Identify which cell holds the provided text, then report its (X, Y) central coordinate. 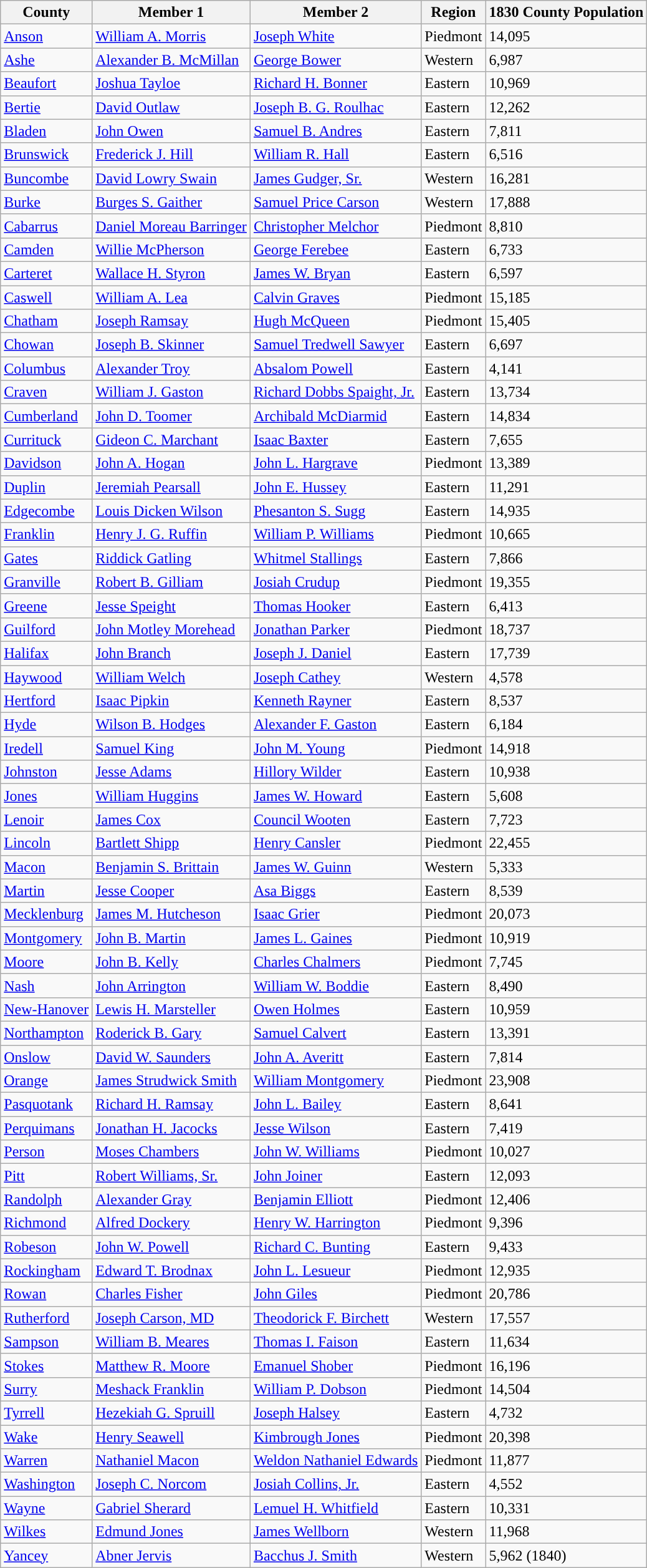
17,888 (566, 202)
Jonathan H. Jacocks (171, 1128)
John L. Bailey (335, 1105)
Joseph B. Skinner (171, 345)
Alexander Troy (171, 369)
Gates (46, 558)
Hezekiah G. Spruill (171, 1413)
10,665 (566, 535)
Samuel King (171, 748)
Abner Jervis (171, 1556)
Whitmel Stallings (335, 558)
Joshua Tayloe (171, 84)
James W. Bryan (335, 273)
John Motley Morehead (171, 629)
14,918 (566, 748)
William J. Gaston (171, 392)
Region (454, 12)
Samuel B. Andres (335, 131)
Henry Seawell (171, 1436)
Asa Biggs (335, 891)
Pitt (46, 1176)
Edmund Jones (171, 1532)
Benjamin S. Brittain (171, 867)
William P. Dobson (335, 1389)
Meshack Franklin (171, 1389)
Warren (46, 1461)
Joseph Cathey (335, 677)
Wayne (46, 1508)
4,732 (566, 1413)
8,537 (566, 701)
Richard H. Ramsay (171, 1105)
John Giles (335, 1294)
Jesse Adams (171, 772)
Gideon C. Marchant (171, 440)
10,969 (566, 84)
Joseph Halsey (335, 1413)
6,987 (566, 60)
Caswell (46, 298)
Hertford (46, 701)
Beaufort (46, 84)
Jones (46, 796)
John Joiner (335, 1176)
Henry W. Harrington (335, 1223)
7,723 (566, 820)
Richmond (46, 1223)
13,391 (566, 1033)
Wallace H. Styron (171, 273)
Camden (46, 249)
15,185 (566, 298)
John L. Lesueur (335, 1270)
7,811 (566, 131)
Emanuel Shober (335, 1365)
11,968 (566, 1532)
Currituck (46, 440)
10,027 (566, 1152)
6,184 (566, 725)
John D. Toomer (171, 416)
13,734 (566, 392)
William B. Meares (171, 1342)
David Outlaw (171, 107)
County (46, 12)
7,745 (566, 962)
Stokes (46, 1365)
Member 2 (335, 12)
George Bower (335, 60)
Isaac Pipkin (171, 701)
Matthew R. Moore (171, 1365)
Duplin (46, 487)
Louis Dicken Wilson (171, 511)
Sampson (46, 1342)
Archibald McDiarmid (335, 416)
John L. Hargrave (335, 463)
James W. Guinn (335, 867)
Lincoln (46, 843)
John Branch (171, 653)
William A. Lea (171, 298)
Nash (46, 985)
9,396 (566, 1223)
New-Hanover (46, 1009)
John E. Hussey (335, 487)
Josiah Crudup (335, 582)
Moore (46, 962)
Orange (46, 1081)
20,073 (566, 914)
Benjamin Elliott (335, 1199)
Richard H. Bonner (335, 84)
Franklin (46, 535)
Lemuel H. Whitfield (335, 1508)
Kimbrough Jones (335, 1436)
Tyrrell (46, 1413)
Washington (46, 1484)
7,655 (566, 440)
Joseph C. Norcom (171, 1484)
Columbus (46, 369)
Council Wooten (335, 820)
Henry J. G. Ruffin (171, 535)
Samuel Price Carson (335, 202)
Northampton (46, 1033)
5,608 (566, 796)
Guilford (46, 629)
Henry Cansler (335, 843)
9,433 (566, 1247)
Phesanton S. Sugg (335, 511)
Jesse Speight (171, 606)
Riddick Gatling (171, 558)
14,504 (566, 1389)
Wake (46, 1436)
Davidson (46, 463)
Johnston (46, 772)
James L. Gaines (335, 938)
Martin (46, 891)
Haywood (46, 677)
Thomas I. Faison (335, 1342)
Ashe (46, 60)
Jeremiah Pearsall (171, 487)
14,095 (566, 36)
Isaac Grier (335, 914)
Bartlett Shipp (171, 843)
Charles Fisher (171, 1294)
Yancey (46, 1556)
6,516 (566, 155)
Jonathan Parker (335, 629)
10,938 (566, 772)
11,291 (566, 487)
Absalom Powell (335, 369)
Halifax (46, 653)
8,539 (566, 891)
Gabriel Sherard (171, 1508)
James Gudger, Sr. (335, 178)
John B. Martin (171, 938)
8,641 (566, 1105)
John W. Williams (335, 1152)
Lenoir (46, 820)
16,196 (566, 1365)
Bertie (46, 107)
Mecklenburg (46, 914)
Cumberland (46, 416)
10,331 (566, 1508)
David W. Saunders (171, 1057)
7,866 (566, 558)
10,959 (566, 1009)
Richard Dobbs Spaight, Jr. (335, 392)
20,786 (566, 1294)
Robeson (46, 1247)
James W. Howard (335, 796)
John W. Powell (171, 1247)
Macon (46, 867)
12,406 (566, 1199)
George Ferebee (335, 249)
11,634 (566, 1342)
Wilkes (46, 1532)
Josiah Collins, Jr. (335, 1484)
John Arrington (171, 985)
Montgomery (46, 938)
James Strudwick Smith (171, 1081)
Alexander B. McMillan (171, 60)
Richard C. Bunting (335, 1247)
John M. Young (335, 748)
Onslow (46, 1057)
Chatham (46, 321)
Joseph Carson, MD (171, 1318)
Christopher Melchor (335, 226)
Burges S. Gaither (171, 202)
14,935 (566, 511)
Anson (46, 36)
5,333 (566, 867)
Roderick B. Gary (171, 1033)
5,962 (1840) (566, 1556)
Surry (46, 1389)
Theodorick F. Birchett (335, 1318)
8,490 (566, 985)
Alexander Gray (171, 1199)
Charles Chalmers (335, 962)
William Montgomery (335, 1081)
Member 1 (171, 12)
William P. Williams (335, 535)
Edgecombe (46, 511)
Burke (46, 202)
23,908 (566, 1081)
20,398 (566, 1436)
William A. Morris (171, 36)
14,834 (566, 416)
Hyde (46, 725)
6,697 (566, 345)
4,141 (566, 369)
Rowan (46, 1294)
Chowan (46, 345)
Hillory Wilder (335, 772)
Weldon Nathaniel Edwards (335, 1461)
8,810 (566, 226)
Willie McPherson (171, 249)
Lewis H. Marsteller (171, 1009)
John B. Kelly (171, 962)
Rutherford (46, 1318)
17,557 (566, 1318)
Bacchus J. Smith (335, 1556)
6,413 (566, 606)
13,389 (566, 463)
16,281 (566, 178)
Greene (46, 606)
Rockingham (46, 1270)
Joseph White (335, 36)
Jesse Wilson (335, 1128)
William W. Boddie (335, 985)
Joseph Ramsay (171, 321)
John A. Hogan (171, 463)
William Huggins (171, 796)
James M. Hutcheson (171, 914)
William R. Hall (335, 155)
Wilson B. Hodges (171, 725)
6,597 (566, 273)
11,877 (566, 1461)
4,578 (566, 677)
Frederick J. Hill (171, 155)
Randolph (46, 1199)
Samuel Tredwell Sawyer (335, 345)
1830 County Population (566, 12)
18,737 (566, 629)
Calvin Graves (335, 298)
15,405 (566, 321)
Bladen (46, 131)
12,262 (566, 107)
19,355 (566, 582)
7,814 (566, 1057)
Daniel Moreau Barringer (171, 226)
6,733 (566, 249)
Granville (46, 582)
Buncombe (46, 178)
Owen Holmes (335, 1009)
Joseph B. G. Roulhac (335, 107)
John Owen (171, 131)
17,739 (566, 653)
Thomas Hooker (335, 606)
Perquimans (46, 1128)
James Cox (171, 820)
Alexander F. Gaston (335, 725)
Isaac Baxter (335, 440)
John A. Averitt (335, 1057)
David Lowry Swain (171, 178)
12,093 (566, 1176)
Moses Chambers (171, 1152)
22,455 (566, 843)
William Welch (171, 677)
Joseph J. Daniel (335, 653)
Edward T. Brodnax (171, 1270)
Cabarrus (46, 226)
James Wellborn (335, 1532)
Jesse Cooper (171, 891)
Alfred Dockery (171, 1223)
Iredell (46, 748)
Carteret (46, 273)
Hugh McQueen (335, 321)
Robert Williams, Sr. (171, 1176)
Robert B. Gilliam (171, 582)
Samuel Calvert (335, 1033)
Kenneth Rayner (335, 701)
10,919 (566, 938)
Nathaniel Macon (171, 1461)
Brunswick (46, 155)
Craven (46, 392)
Pasquotank (46, 1105)
7,419 (566, 1128)
Person (46, 1152)
12,935 (566, 1270)
4,552 (566, 1484)
